Determine the (x, y) coordinate at the center of the cell enclosing the given text.  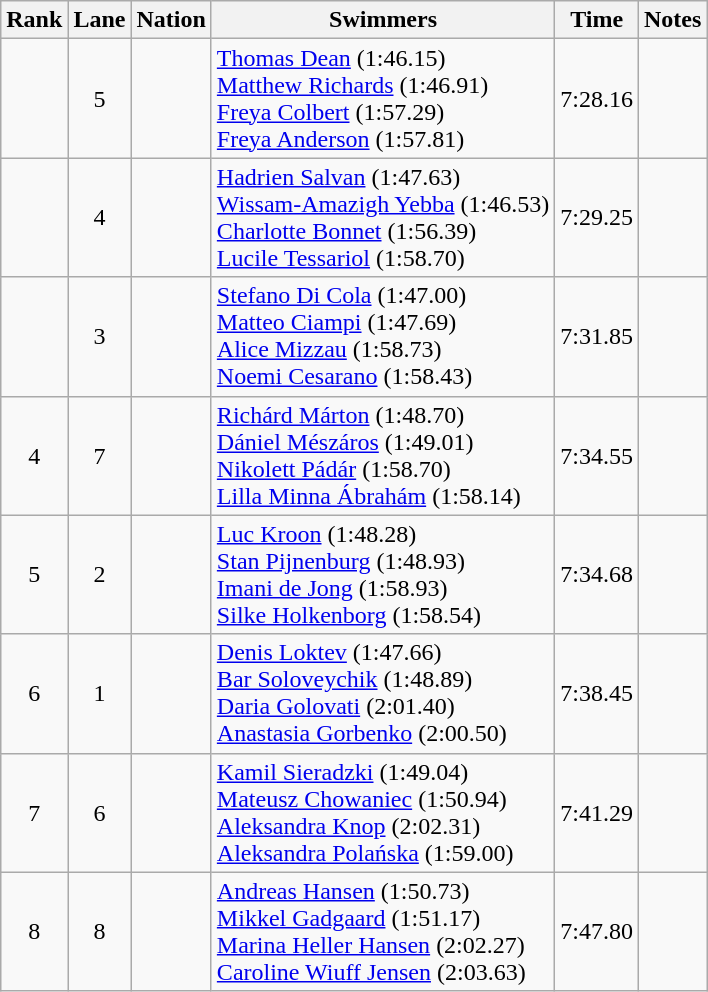
2 (100, 574)
1 (100, 694)
Luc Kroon (1:48.28)Stan Pijnenburg (1:48.93)Imani de Jong (1:58.93)Silke Holkenborg (1:58.54) (382, 574)
7:47.80 (597, 932)
Time (597, 20)
Notes (672, 20)
7:29.25 (597, 218)
Lane (100, 20)
7:34.55 (597, 456)
Stefano Di Cola (1:47.00)Matteo Ciampi (1:47.69)Alice Mizzau (1:58.73)Noemi Cesarano (1:58.43) (382, 336)
Hadrien Salvan (1:47.63)Wissam-Amazigh Yebba (1:46.53)Charlotte Bonnet (1:56.39)Lucile Tessariol (1:58.70) (382, 218)
Kamil Sieradzki (1:49.04)Mateusz Chowaniec (1:50.94)Aleksandra Knop (2:02.31)Aleksandra Polańska (1:59.00) (382, 812)
Rank (34, 20)
Swimmers (382, 20)
7:38.45 (597, 694)
7:34.68 (597, 574)
7:28.16 (597, 98)
Denis Loktev (1:47.66)Bar Soloveychik (1:48.89)Daria Golovati (2:01.40)Anastasia Gorbenko (2:00.50) (382, 694)
Andreas Hansen (1:50.73)Mikkel Gadgaard (1:51.17)Marina Heller Hansen (2:02.27)Caroline Wiuff Jensen (2:03.63) (382, 932)
7:41.29 (597, 812)
7:31.85 (597, 336)
Richárd Márton (1:48.70)Dániel Mészáros (1:49.01)Nikolett Pádár (1:58.70)Lilla Minna Ábrahám (1:58.14) (382, 456)
3 (100, 336)
Nation (171, 20)
Thomas Dean (1:46.15)Matthew Richards (1:46.91)Freya Colbert (1:57.29)Freya Anderson (1:57.81) (382, 98)
